Locate the cell with the specified text and output its (X, Y) center coordinate. 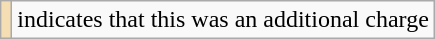
indicates that this was an additional charge (224, 20)
